Return the (x, y) coordinate for the center point of the cell that contains the specified text.  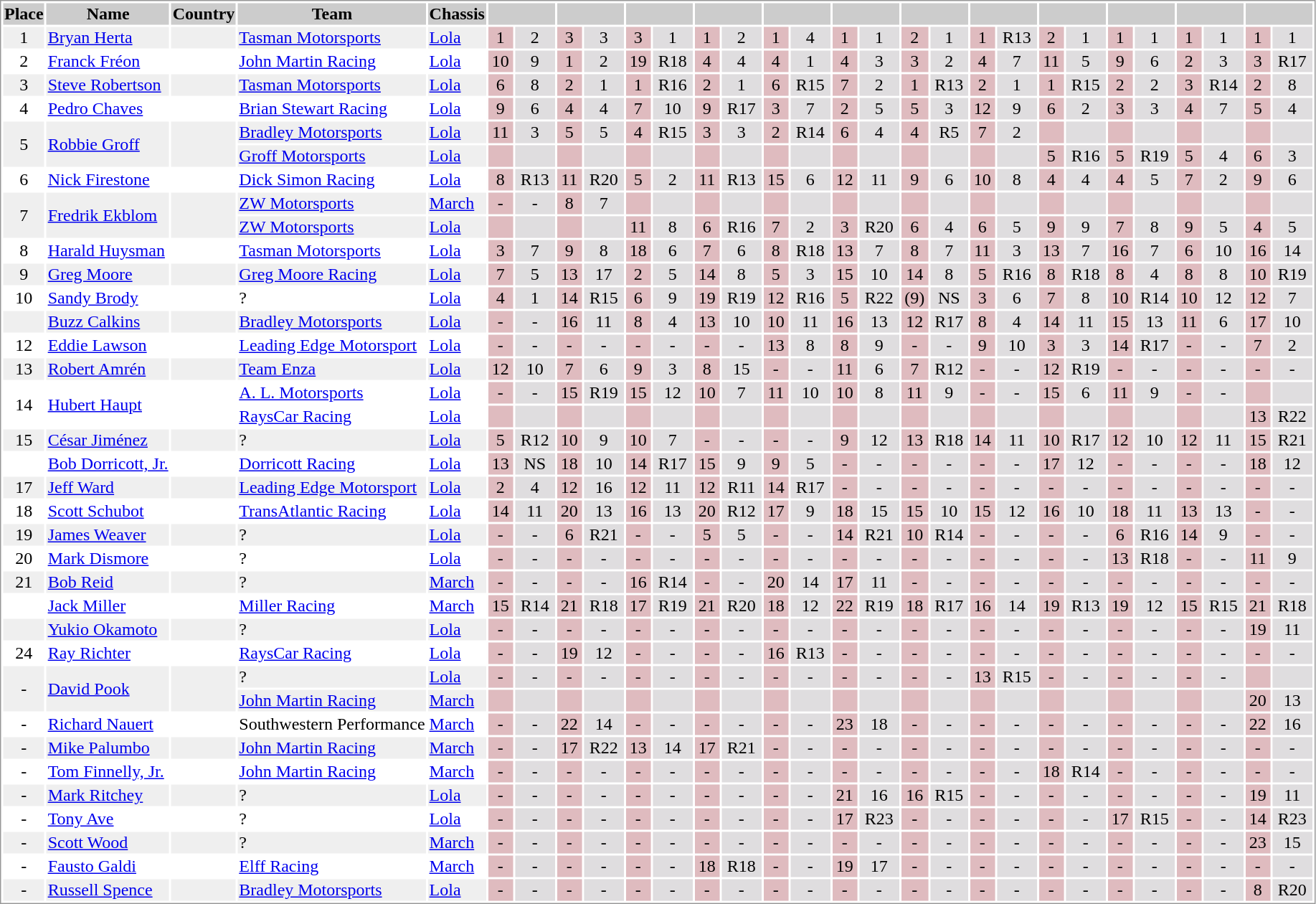
Country (204, 14)
TransAtlantic Racing (332, 512)
Team Enza (332, 369)
Eddie Lawson (108, 345)
Mark Dismore (108, 559)
Richard Nauert (108, 724)
Sandy Brody (108, 298)
Robert Amrén (108, 369)
Hubert Haupt (108, 405)
Fredrik Ekblom (108, 215)
Fausto Galdi (108, 866)
Bob Reid (108, 582)
Elff Racing (332, 866)
Team (332, 14)
Nick Firestone (108, 180)
James Weaver (108, 535)
24 (24, 654)
A. L. Motorsports (332, 392)
(9) (914, 298)
R11 (742, 487)
Miller Racing (332, 606)
David Pook (108, 689)
Tom Finnelly, Jr. (108, 771)
Harald Huysman (108, 250)
Franck Fréon (108, 61)
Chassis (457, 14)
Brian Stewart Racing (332, 108)
Dick Simon Racing (332, 180)
Name (108, 14)
Tony Ave (108, 819)
Steve Robertson (108, 85)
Place (24, 14)
Bob Dorricott, Jr. (108, 464)
Ray Richter (108, 654)
Robbie Groff (108, 145)
Bryan Herta (108, 38)
Russell Spence (108, 890)
Scott Schubot (108, 512)
Pedro Chaves (108, 108)
Jack Miller (108, 606)
Dorricott Racing (332, 464)
Groff Motorsports (332, 156)
Buzz Calkins (108, 322)
Scott Wood (108, 843)
César Jiménez (108, 440)
Greg Moore Racing (332, 275)
Mike Palumbo (108, 748)
Mark Ritchey (108, 796)
Southwestern Performance (332, 724)
Yukio Okamoto (108, 629)
Greg Moore (108, 275)
Jeff Ward (108, 487)
R5 (949, 133)
